Return (X, Y) of the center of cell containing provided text 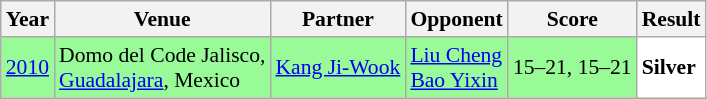
2010 (28, 68)
Result (672, 19)
Silver (672, 68)
Domo del Code Jalisco,Guadalajara, Mexico (162, 68)
Partner (338, 19)
Opponent (456, 19)
Kang Ji-Wook (338, 68)
Score (572, 19)
Venue (162, 19)
Year (28, 19)
15–21, 15–21 (572, 68)
Liu Cheng Bao Yixin (456, 68)
